Provide the [X, Y] coordinate of the cell's center where the given text is located.  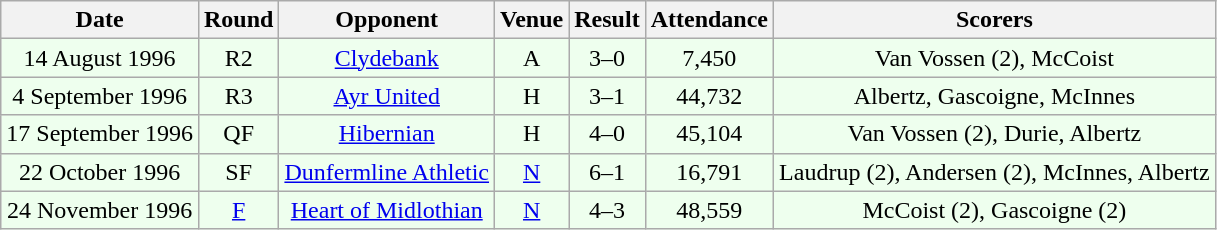
3–0 [607, 58]
48,559 [709, 210]
4–0 [607, 134]
Albertz, Gascoigne, McInnes [995, 96]
Laudrup (2), Andersen (2), McInnes, Albertz [995, 172]
44,732 [709, 96]
16,791 [709, 172]
Heart of Midlothian [387, 210]
Hibernian [387, 134]
3–1 [607, 96]
22 October 1996 [100, 172]
Attendance [709, 20]
McCoist (2), Gascoigne (2) [995, 210]
Clydebank [387, 58]
45,104 [709, 134]
QF [238, 134]
A [532, 58]
4 September 1996 [100, 96]
Venue [532, 20]
Round [238, 20]
Scorers [995, 20]
Opponent [387, 20]
24 November 1996 [100, 210]
R3 [238, 96]
Ayr United [387, 96]
7,450 [709, 58]
Date [100, 20]
R2 [238, 58]
4–3 [607, 210]
Van Vossen (2), McCoist [995, 58]
Dunfermline Athletic [387, 172]
17 September 1996 [100, 134]
SF [238, 172]
Van Vossen (2), Durie, Albertz [995, 134]
F [238, 210]
14 August 1996 [100, 58]
6–1 [607, 172]
Result [607, 20]
